Output the [x, y] coordinate of the center of the cell containing the given text.  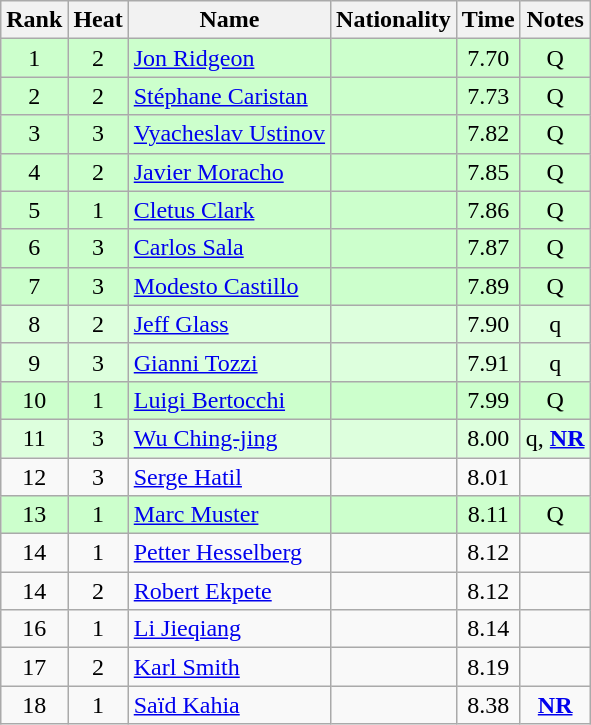
7.87 [488, 248]
Jon Ridgeon [229, 58]
9 [34, 362]
Serge Hatil [229, 477]
8.38 [488, 705]
Robert Ekpete [229, 591]
7 [34, 286]
18 [34, 705]
Petter Hesselberg [229, 553]
7.90 [488, 324]
Name [229, 20]
Vyacheslav Ustinov [229, 134]
12 [34, 477]
Carlos Sala [229, 248]
Modesto Castillo [229, 286]
q, NR [555, 438]
Jeff Glass [229, 324]
NR [555, 705]
Time [488, 20]
Cletus Clark [229, 210]
Javier Moracho [229, 172]
8.19 [488, 667]
5 [34, 210]
Nationality [394, 20]
11 [34, 438]
Li Jieqiang [229, 629]
7.73 [488, 96]
7.99 [488, 400]
8.01 [488, 477]
Notes [555, 20]
6 [34, 248]
Wu Ching-jing [229, 438]
Rank [34, 20]
7.91 [488, 362]
Saïd Kahia [229, 705]
8.14 [488, 629]
8.11 [488, 515]
17 [34, 667]
7.85 [488, 172]
7.89 [488, 286]
10 [34, 400]
7.70 [488, 58]
13 [34, 515]
Gianni Tozzi [229, 362]
Marc Muster [229, 515]
8 [34, 324]
8.00 [488, 438]
16 [34, 629]
4 [34, 172]
Luigi Bertocchi [229, 400]
Stéphane Caristan [229, 96]
Heat [98, 20]
7.82 [488, 134]
Karl Smith [229, 667]
7.86 [488, 210]
